Provide the (X, Y) coordinate of the cell's center where the given text is located.  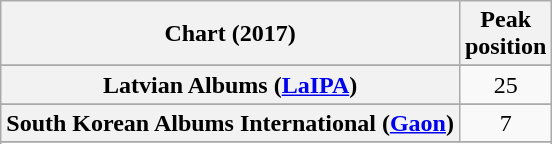
7 (505, 123)
Peak position (505, 34)
Latvian Albums (LaIPA) (230, 85)
Chart (2017) (230, 34)
South Korean Albums International (Gaon) (230, 123)
25 (505, 85)
